Capture the cell that displays the provided text and extract its [X, Y] central coordinate. 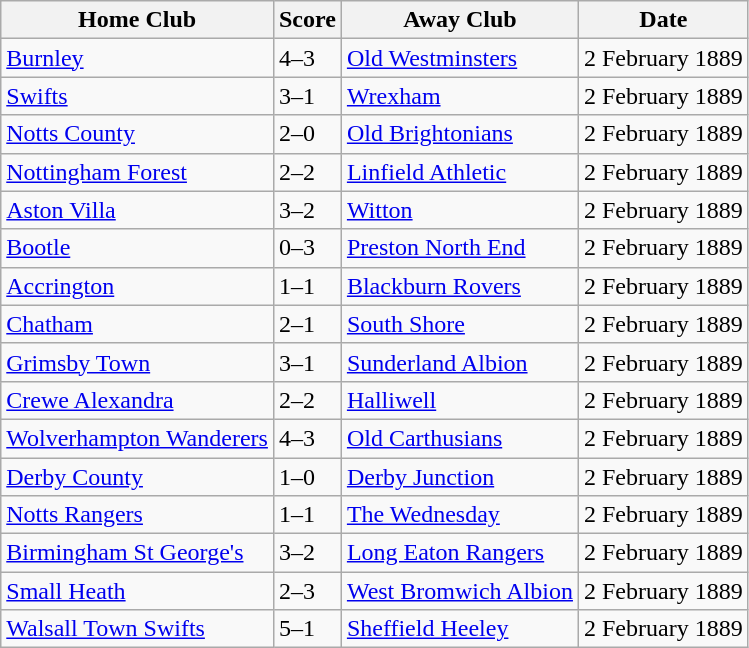
Old Westminsters [460, 58]
Walsall Town Swifts [138, 629]
Notts County [138, 134]
Aston Villa [138, 210]
Blackburn Rovers [460, 286]
Date [663, 20]
Home Club [138, 20]
Old Carthusians [460, 438]
Burnley [138, 58]
Preston North End [460, 248]
Wrexham [460, 96]
Chatham [138, 324]
Nottingham Forest [138, 172]
2–3 [307, 591]
Derby County [138, 477]
South Shore [460, 324]
1–0 [307, 477]
Witton [460, 210]
Wolverhampton Wanderers [138, 438]
Long Eaton Rangers [460, 553]
0–3 [307, 248]
Notts Rangers [138, 515]
2–0 [307, 134]
Grimsby Town [138, 362]
Sunderland Albion [460, 362]
Score [307, 20]
Halliwell [460, 400]
5–1 [307, 629]
Linfield Athletic [460, 172]
West Bromwich Albion [460, 591]
Sheffield Heeley [460, 629]
Birmingham St George's [138, 553]
The Wednesday [460, 515]
Bootle [138, 248]
Accrington [138, 286]
Small Heath [138, 591]
Old Brightonians [460, 134]
Crewe Alexandra [138, 400]
Swifts [138, 96]
2–1 [307, 324]
Derby Junction [460, 477]
Away Club [460, 20]
